Identify which cell holds the provided text, then report its [X, Y] central coordinate. 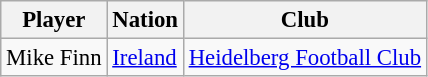
Mike Finn [54, 58]
Nation [145, 20]
Heidelberg Football Club [304, 58]
Ireland [145, 58]
Club [304, 20]
Player [54, 20]
